Pinpoint the cell where the given text exists, returning its [x, y] midpoint coordinate. 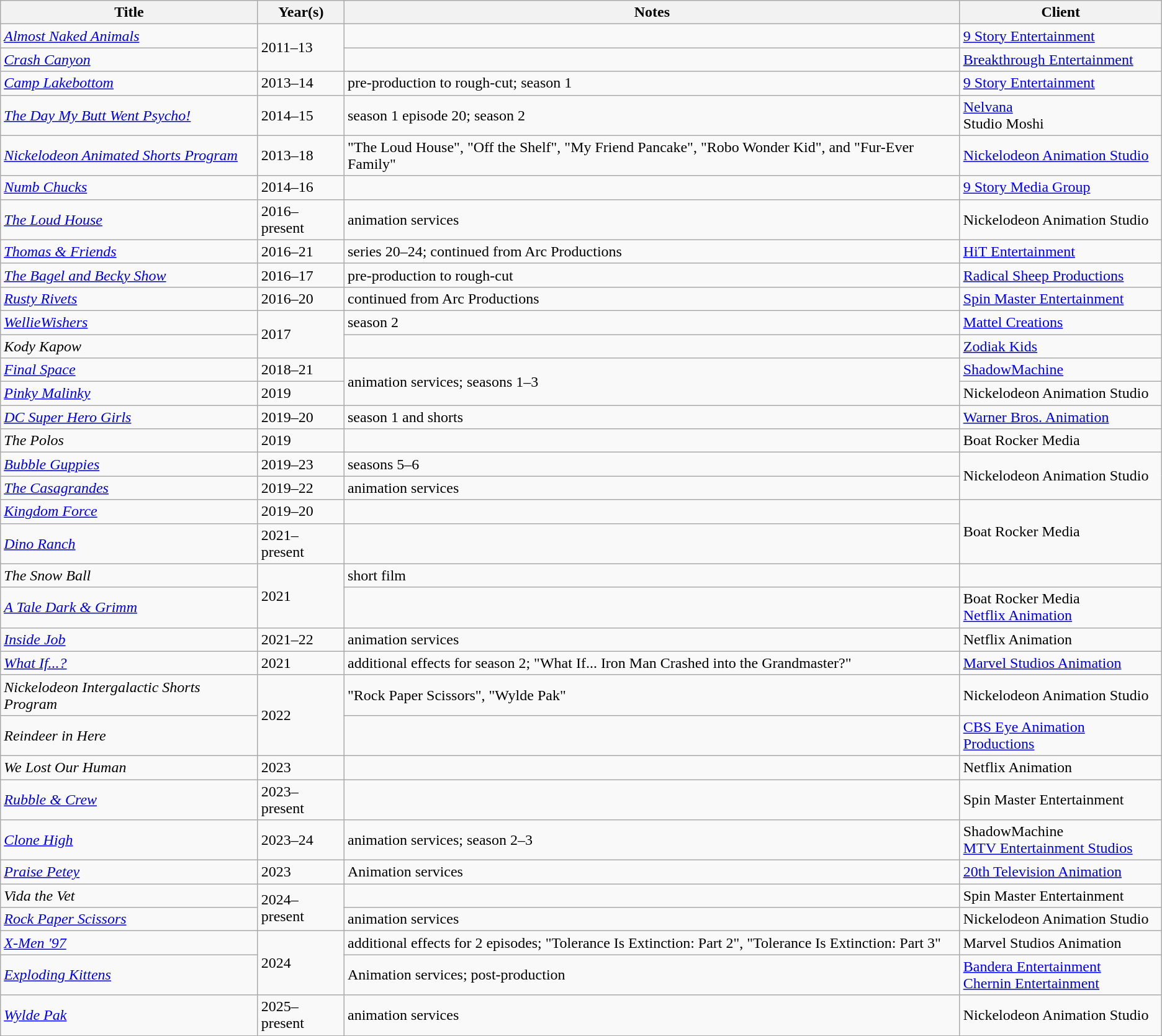
2014–15 [300, 115]
We Lost Our Human [129, 767]
seasons 5–6 [652, 464]
Title [129, 12]
Client [1060, 12]
The Snow Ball [129, 575]
2016–17 [300, 275]
animation services; season 2–3 [652, 840]
The Bagel and Becky Show [129, 275]
2016–20 [300, 299]
Reindeer in Here [129, 735]
The Polos [129, 441]
Wylde Pak [129, 1016]
2023–present [300, 800]
series 20–24; continued from Arc Productions [652, 251]
2017 [300, 334]
"Rock Paper Scissors", "Wylde Pak" [652, 695]
Animation services [652, 872]
2014–16 [300, 187]
pre-production to rough-cut; season 1 [652, 83]
Nickelodeon Intergalactic Shorts Program [129, 695]
2021–22 [300, 639]
additional effects for 2 episodes; "Tolerance Is Extinction: Part 2", "Tolerance Is Extinction: Part 3" [652, 943]
2011–13 [300, 48]
Exploding Kittens [129, 975]
The Loud House [129, 220]
Vida the Vet [129, 896]
Notes [652, 12]
Warner Bros. Animation [1060, 417]
Mattel Creations [1060, 322]
DC Super Hero Girls [129, 417]
Crash Canyon [129, 60]
"The Loud House", "Off the Shelf", "My Friend Pancake", "Robo Wonder Kid", and "Fur-Ever Family" [652, 155]
pre-production to rough-cut [652, 275]
2013–14 [300, 83]
season 1 episode 20; season 2 [652, 115]
20th Television Animation [1060, 872]
Kody Kapow [129, 346]
Rubble & Crew [129, 800]
2022 [300, 715]
Camp Lakebottom [129, 83]
WellieWishers [129, 322]
9 Story Media Group [1060, 187]
2016–21 [300, 251]
2025–present [300, 1016]
2013–18 [300, 155]
Rusty Rivets [129, 299]
Final Space [129, 370]
season 1 and shorts [652, 417]
Bubble Guppies [129, 464]
Almost Naked Animals [129, 36]
animation services; seasons 1–3 [652, 382]
Praise Petey [129, 872]
short film [652, 575]
2019–22 [300, 488]
Kingdom Force [129, 511]
Boat Rocker MediaNetflix Animation [1060, 607]
continued from Arc Productions [652, 299]
2024–present [300, 908]
2016–present [300, 220]
Dino Ranch [129, 544]
Bandera EntertainmentChernin Entertainment [1060, 975]
X-Men '97 [129, 943]
Breakthrough Entertainment [1060, 60]
additional effects for season 2; "What If... Iron Man Crashed into the Grandmaster?" [652, 663]
Numb Chucks [129, 187]
ShadowMachineMTV Entertainment Studios [1060, 840]
Year(s) [300, 12]
season 2 [652, 322]
CBS Eye Animation Productions [1060, 735]
What If...? [129, 663]
NelvanaStudio Moshi [1060, 115]
2021–present [300, 544]
The Casagrandes [129, 488]
ShadowMachine [1060, 370]
The Day My Butt Went Psycho! [129, 115]
2023–24 [300, 840]
Inside Job [129, 639]
Rock Paper Scissors [129, 919]
Pinky Malinky [129, 394]
Radical Sheep Productions [1060, 275]
Clone High [129, 840]
2018–21 [300, 370]
2024 [300, 963]
2019–23 [300, 464]
Thomas & Friends [129, 251]
Zodiak Kids [1060, 346]
HiT Entertainment [1060, 251]
A Tale Dark & Grimm [129, 607]
Nickelodeon Animated Shorts Program [129, 155]
Animation services; post-production [652, 975]
